Determine the (x, y) coordinate at the center of the cell enclosing the given text.  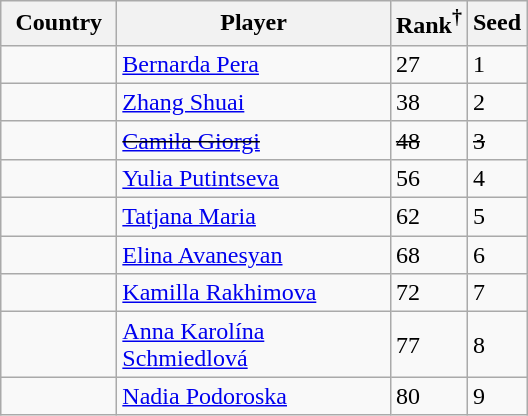
Rank† (428, 24)
Anna Karolína Schmiedlová (254, 344)
Elina Avanesyan (254, 255)
77 (428, 344)
Nadia Podoroska (254, 396)
Seed (496, 24)
9 (496, 396)
48 (428, 140)
6 (496, 255)
Camila Giorgi (254, 140)
8 (496, 344)
27 (428, 64)
7 (496, 293)
3 (496, 140)
Player (254, 24)
Kamilla Rakhimova (254, 293)
Yulia Putintseva (254, 178)
38 (428, 102)
80 (428, 396)
62 (428, 217)
Zhang Shuai (254, 102)
Tatjana Maria (254, 217)
56 (428, 178)
2 (496, 102)
68 (428, 255)
4 (496, 178)
Bernarda Pera (254, 64)
72 (428, 293)
1 (496, 64)
Country (59, 24)
5 (496, 217)
